Return (X, Y) of the center of cell containing provided text 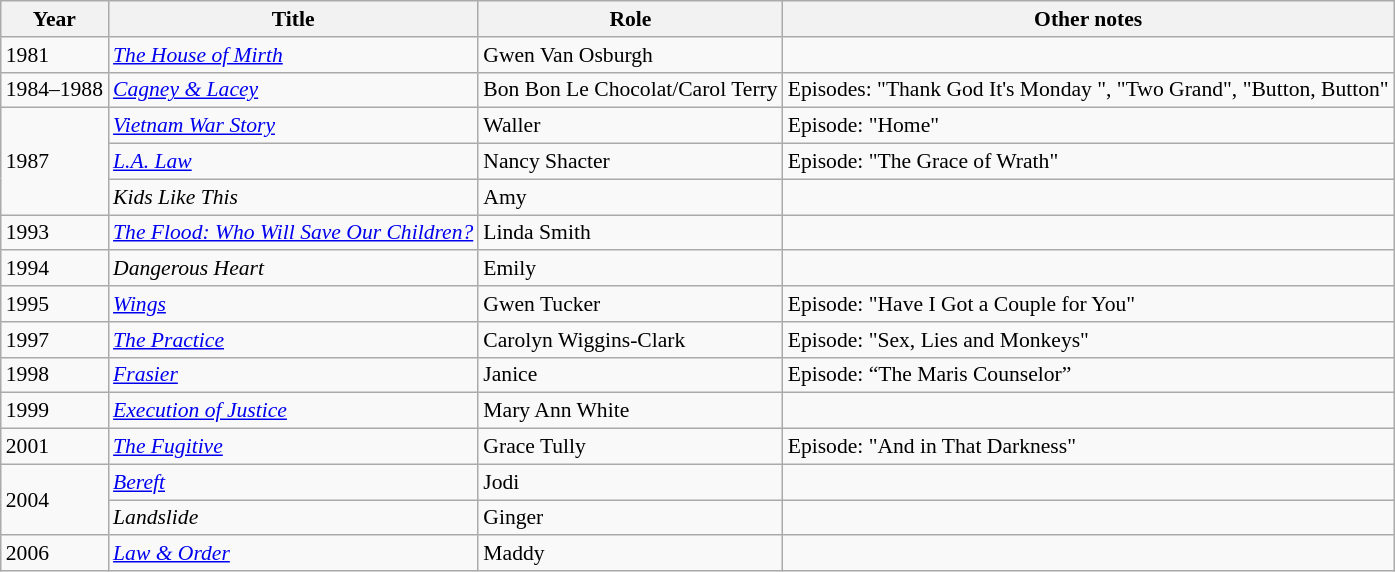
1994 (54, 269)
Janice (630, 375)
Maddy (630, 554)
Episode: "Home" (1088, 126)
Vietnam War Story (293, 126)
Law & Order (293, 554)
Linda Smith (630, 233)
Waller (630, 126)
Other notes (1088, 19)
1987 (54, 162)
Episodes: "Thank God It's Monday ", "Two Grand", "Button, Button" (1088, 90)
Bereft (293, 482)
Amy (630, 197)
L.A. Law (293, 162)
2006 (54, 554)
Jodi (630, 482)
1999 (54, 411)
Episode: “The Maris Counselor” (1088, 375)
Gwen Tucker (630, 304)
Cagney & Lacey (293, 90)
2004 (54, 500)
Execution of Justice (293, 411)
The Flood: Who Will Save Our Children? (293, 233)
1998 (54, 375)
1993 (54, 233)
Bon Bon Le Chocolat/Carol Terry (630, 90)
1995 (54, 304)
Episode: "Have I Got a Couple for You" (1088, 304)
Episode: "The Grace of Wrath" (1088, 162)
Grace Tully (630, 447)
The Fugitive (293, 447)
Landslide (293, 518)
Kids Like This (293, 197)
Frasier (293, 375)
Episode: "And in That Darkness" (1088, 447)
Title (293, 19)
Mary Ann White (630, 411)
Carolyn Wiggins-Clark (630, 340)
Year (54, 19)
Role (630, 19)
Gwen Van Osburgh (630, 55)
1984–1988 (54, 90)
The House of Mirth (293, 55)
Emily (630, 269)
The Practice (293, 340)
2001 (54, 447)
1997 (54, 340)
1981 (54, 55)
Episode: "Sex, Lies and Monkeys" (1088, 340)
Ginger (630, 518)
Nancy Shacter (630, 162)
Wings (293, 304)
Dangerous Heart (293, 269)
